Locate the cell with the specified text and output its [x, y] center coordinate. 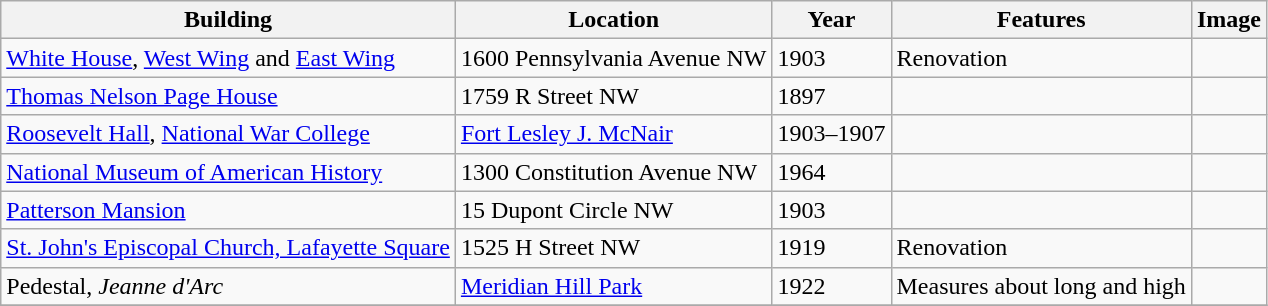
1759 R Street NW [614, 96]
St. John's Episcopal Church, Lafayette Square [228, 248]
Meridian Hill Park [614, 286]
1964 [832, 172]
Thomas Nelson Page House [228, 96]
1300 Constitution Avenue NW [614, 172]
1897 [832, 96]
1919 [832, 248]
Building [228, 20]
Features [1041, 20]
Year [832, 20]
Patterson Mansion [228, 210]
Image [1228, 20]
Roosevelt Hall, National War College [228, 134]
Pedestal, Jeanne d'Arc [228, 286]
Location [614, 20]
Fort Lesley J. McNair [614, 134]
15 Dupont Circle NW [614, 210]
National Museum of American History [228, 172]
1922 [832, 286]
1903–1907 [832, 134]
1525 H Street NW [614, 248]
White House, West Wing and East Wing [228, 58]
Measures about long and high [1041, 286]
1600 Pennsylvania Avenue NW [614, 58]
